Extract the [X, Y] coordinate from the center of the cell holding the provided text.  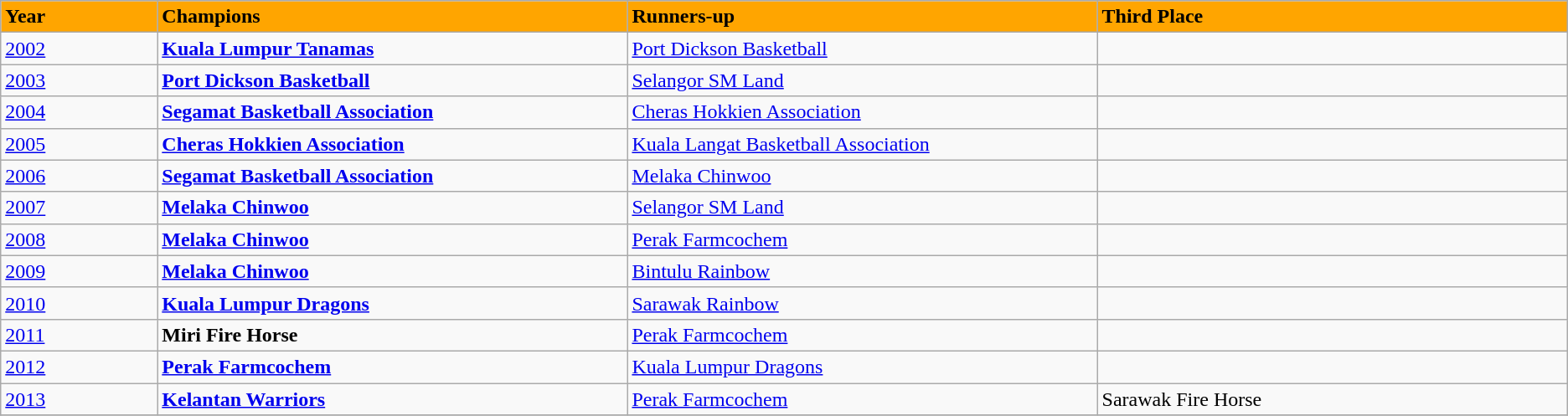
2004 [79, 112]
Bintulu Rainbow [863, 271]
Runners-up [863, 17]
Kuala Lumpur Tanamas [392, 49]
Sarawak Fire Horse [1332, 399]
2011 [79, 335]
2012 [79, 367]
2005 [79, 144]
Kuala Langat Basketball Association [863, 144]
Miri Fire Horse [392, 335]
Sarawak Rainbow [863, 303]
2010 [79, 303]
2002 [79, 49]
Kelantan Warriors [392, 399]
2009 [79, 271]
2003 [79, 80]
2006 [79, 176]
Year [79, 17]
2008 [79, 239]
2013 [79, 399]
Champions [392, 17]
2007 [79, 208]
Third Place [1332, 17]
